Search for the cell housing the specified text and yield its (x, y) center coordinate. 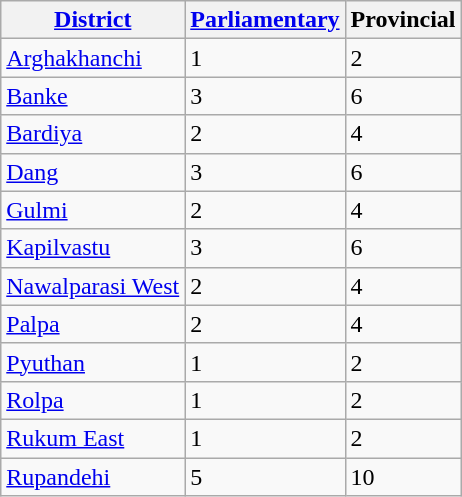
Palpa (93, 324)
Banke (93, 96)
Parliamentary (265, 20)
District (93, 20)
Kapilvastu (93, 248)
Provincial (403, 20)
10 (403, 477)
Nawalparasi West (93, 286)
Rukum East (93, 438)
5 (265, 477)
Rolpa (93, 400)
Rupandehi (93, 477)
Pyuthan (93, 362)
Bardiya (93, 134)
Arghakhanchi (93, 58)
Gulmi (93, 210)
Dang (93, 172)
